Scan for the cell matching the given text and deliver its [x, y] coordinate at center. 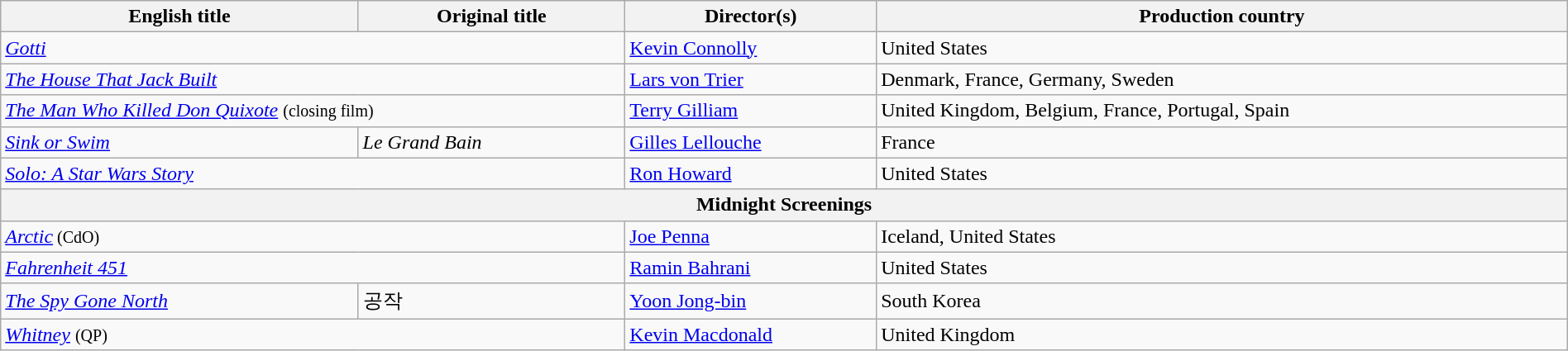
Solo: A Star Wars Story [313, 173]
Le Grand Bain [491, 142]
United Kingdom [1222, 334]
English title [179, 17]
공작 [491, 301]
Lars von Trier [751, 79]
Denmark, France, Germany, Sweden [1222, 79]
Whitney (QP) [313, 334]
Iceland, United States [1222, 236]
Terry Gilliam [751, 111]
Ramin Bahrani [751, 268]
Sink or Swim [179, 142]
The House That Jack Built [313, 79]
France [1222, 142]
Fahrenheit 451 [313, 268]
Kevin Macdonald [751, 334]
The Man Who Killed Don Quixote (closing film) [313, 111]
Arctic (CdO) [313, 236]
Gotti [313, 48]
Gilles Lellouche [751, 142]
Midnight Screenings [784, 205]
The Spy Gone North [179, 301]
South Korea [1222, 301]
Yoon Jong-bin [751, 301]
Original title [491, 17]
Ron Howard [751, 173]
United Kingdom, Belgium, France, Portugal, Spain [1222, 111]
Director(s) [751, 17]
Production country [1222, 17]
Joe Penna [751, 236]
Kevin Connolly [751, 48]
